Determine the (X, Y) coordinate at the center of the cell enclosing the given text.  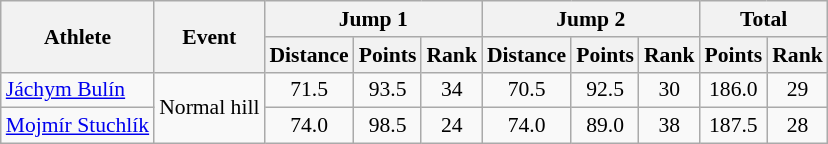
29 (798, 90)
Total (763, 19)
30 (670, 90)
Jump 2 (591, 19)
89.0 (605, 126)
93.5 (388, 90)
Athlete (78, 36)
70.5 (526, 90)
Jump 1 (373, 19)
92.5 (605, 90)
34 (452, 90)
24 (452, 126)
38 (670, 126)
98.5 (388, 126)
Mojmír Stuchlík (78, 126)
Jáchym Bulín (78, 90)
187.5 (733, 126)
Event (209, 36)
28 (798, 126)
Normal hill (209, 108)
186.0 (733, 90)
71.5 (308, 90)
